Find where the given text appears and provide that cell's center as (X, Y) coordinate. 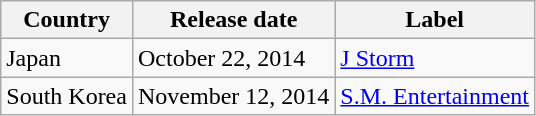
November 12, 2014 (233, 96)
Japan (67, 58)
J Storm (435, 58)
October 22, 2014 (233, 58)
Country (67, 20)
S.M. Entertainment (435, 96)
South Korea (67, 96)
Label (435, 20)
Release date (233, 20)
